Find where the given text appears and provide that cell's center as [X, Y] coordinate. 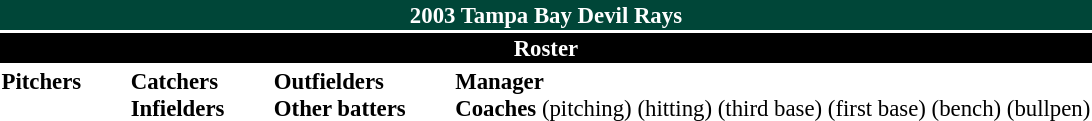
2003 Tampa Bay Devil Rays [546, 15]
Roster [546, 48]
